Detect which cell encompasses the target text, then output its [x, y] center coordinate. 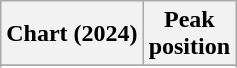
Peakposition [189, 34]
Chart (2024) [72, 34]
